Scan for the cell matching the given text and deliver its (X, Y) coordinate at center. 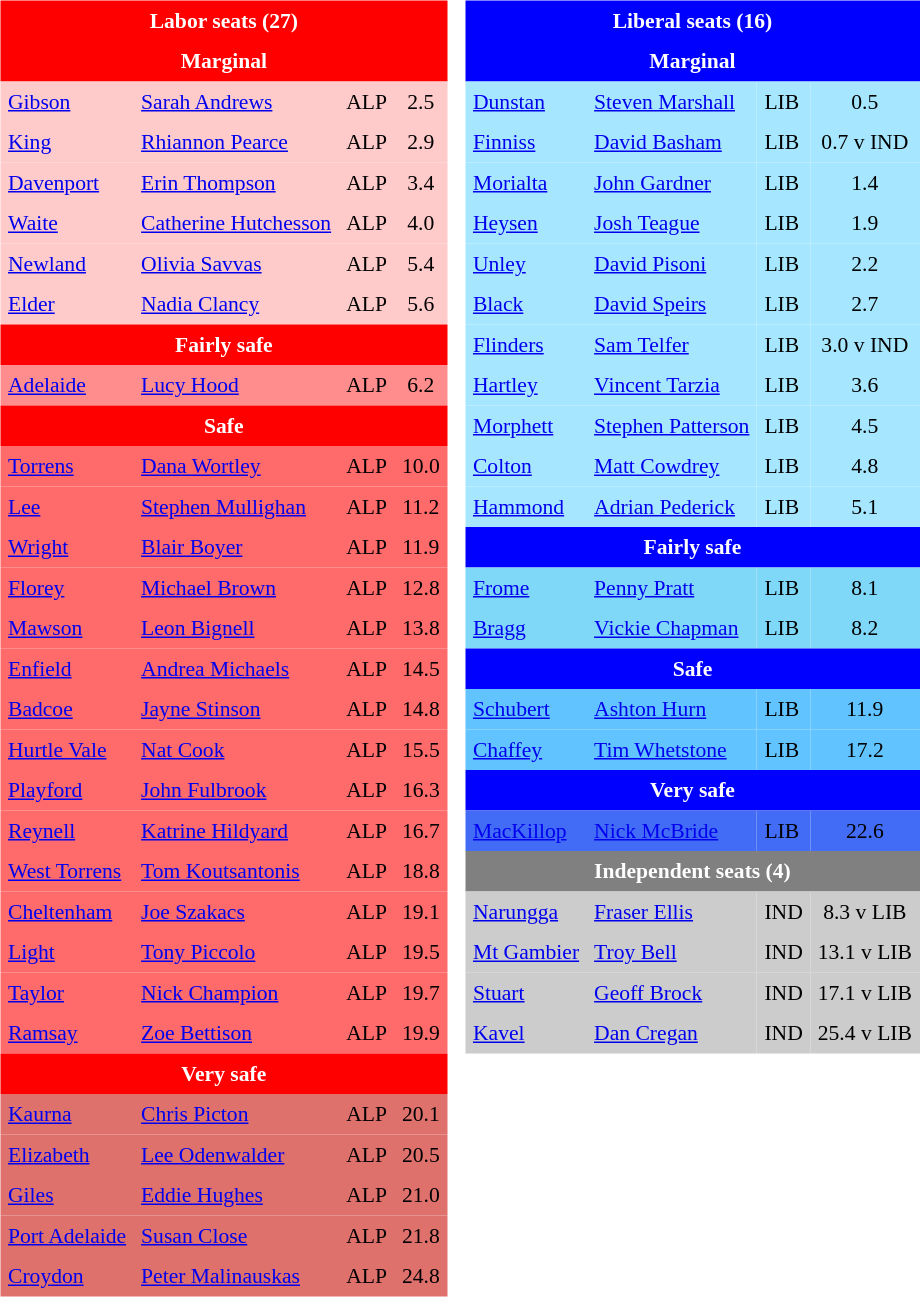
Andrea Michaels (236, 668)
0.5 (864, 101)
Gibson (66, 101)
2.2 (864, 263)
Unley (526, 263)
Hartley (526, 385)
19.7 (420, 992)
Wright (66, 547)
David Speirs (672, 304)
5.4 (420, 263)
5.6 (420, 304)
Mawson (66, 628)
Playford (66, 790)
Erin Thompson (236, 182)
Enfield (66, 668)
Dunstan (526, 101)
Newland (66, 263)
Catherine Hutchesson (236, 223)
MacKillop (526, 830)
Blair Boyer (236, 547)
Elizabeth (66, 1154)
Cheltenham (66, 911)
West Torrens (66, 871)
Ashton Hurn (672, 709)
Lucy Hood (236, 385)
Adelaide (66, 385)
Florey (66, 587)
Tony Piccolo (236, 952)
John Gardner (672, 182)
3.4 (420, 182)
16.3 (420, 790)
Stephen Mullighan (236, 506)
Stuart (526, 992)
Eddie Hughes (236, 1195)
17.1 v LIB (864, 992)
Matt Cowdrey (672, 466)
King (66, 142)
Hammond (526, 506)
Leon Bignell (236, 628)
14.5 (420, 668)
Vincent Tarzia (672, 385)
21.0 (420, 1195)
Sam Telfer (672, 344)
24.8 (420, 1276)
Dana Wortley (236, 466)
5.1 (864, 506)
Black (526, 304)
Finniss (526, 142)
20.5 (420, 1154)
Lee Odenwalder (236, 1154)
Nat Cook (236, 749)
John Fulbrook (236, 790)
1.9 (864, 223)
Geoff Brock (672, 992)
6.2 (420, 385)
Michael Brown (236, 587)
Heysen (526, 223)
14.8 (420, 709)
4.5 (864, 425)
2.7 (864, 304)
Badcoe (66, 709)
Frome (526, 587)
Dan Cregan (672, 1033)
Susan Close (236, 1235)
25.4 v LIB (864, 1033)
4.8 (864, 466)
David Pisoni (672, 263)
Colton (526, 466)
Schubert (526, 709)
Nick Champion (236, 992)
Elder (66, 304)
Zoe Bettison (236, 1033)
Kaurna (66, 1114)
Rhiannon Pearce (236, 142)
Tom Koutsantonis (236, 871)
Mt Gambier (526, 952)
Bragg (526, 628)
Croydon (66, 1276)
Vickie Chapman (672, 628)
Hurtle Vale (66, 749)
Giles (66, 1195)
Kavel (526, 1033)
Chaffey (526, 749)
16.7 (420, 830)
12.8 (420, 587)
Steven Marshall (672, 101)
8.3 v LIB (864, 911)
Penny Pratt (672, 587)
Labor seats (27) (224, 20)
Joe Szakacs (236, 911)
19.9 (420, 1033)
22.6 (864, 830)
Port Adelaide (66, 1235)
Chris Picton (236, 1114)
20.1 (420, 1114)
Liberal seats (16) (692, 20)
3.0 v IND (864, 344)
Troy Bell (672, 952)
Independent seats (4) (692, 871)
Davenport (66, 182)
11.2 (420, 506)
13.8 (420, 628)
Ramsay (66, 1033)
Josh Teague (672, 223)
2.5 (420, 101)
Narungga (526, 911)
Adrian Pederick (672, 506)
Torrens (66, 466)
Stephen Patterson (672, 425)
Nadia Clancy (236, 304)
Nick McBride (672, 830)
21.8 (420, 1235)
3.6 (864, 385)
Jayne Stinson (236, 709)
Taylor (66, 992)
19.5 (420, 952)
15.5 (420, 749)
1.4 (864, 182)
Lee (66, 506)
8.2 (864, 628)
David Basham (672, 142)
19.1 (420, 911)
Sarah Andrews (236, 101)
2.9 (420, 142)
Morphett (526, 425)
0.7 v IND (864, 142)
10.0 (420, 466)
4.0 (420, 223)
Flinders (526, 344)
18.8 (420, 871)
Waite (66, 223)
13.1 v LIB (864, 952)
Morialta (526, 182)
Light (66, 952)
17.2 (864, 749)
Olivia Savvas (236, 263)
Tim Whetstone (672, 749)
Reynell (66, 830)
8.1 (864, 587)
Katrine Hildyard (236, 830)
Fraser Ellis (672, 911)
Peter Malinauskas (236, 1276)
